Find where the given text appears and provide that cell's center as (x, y) coordinate. 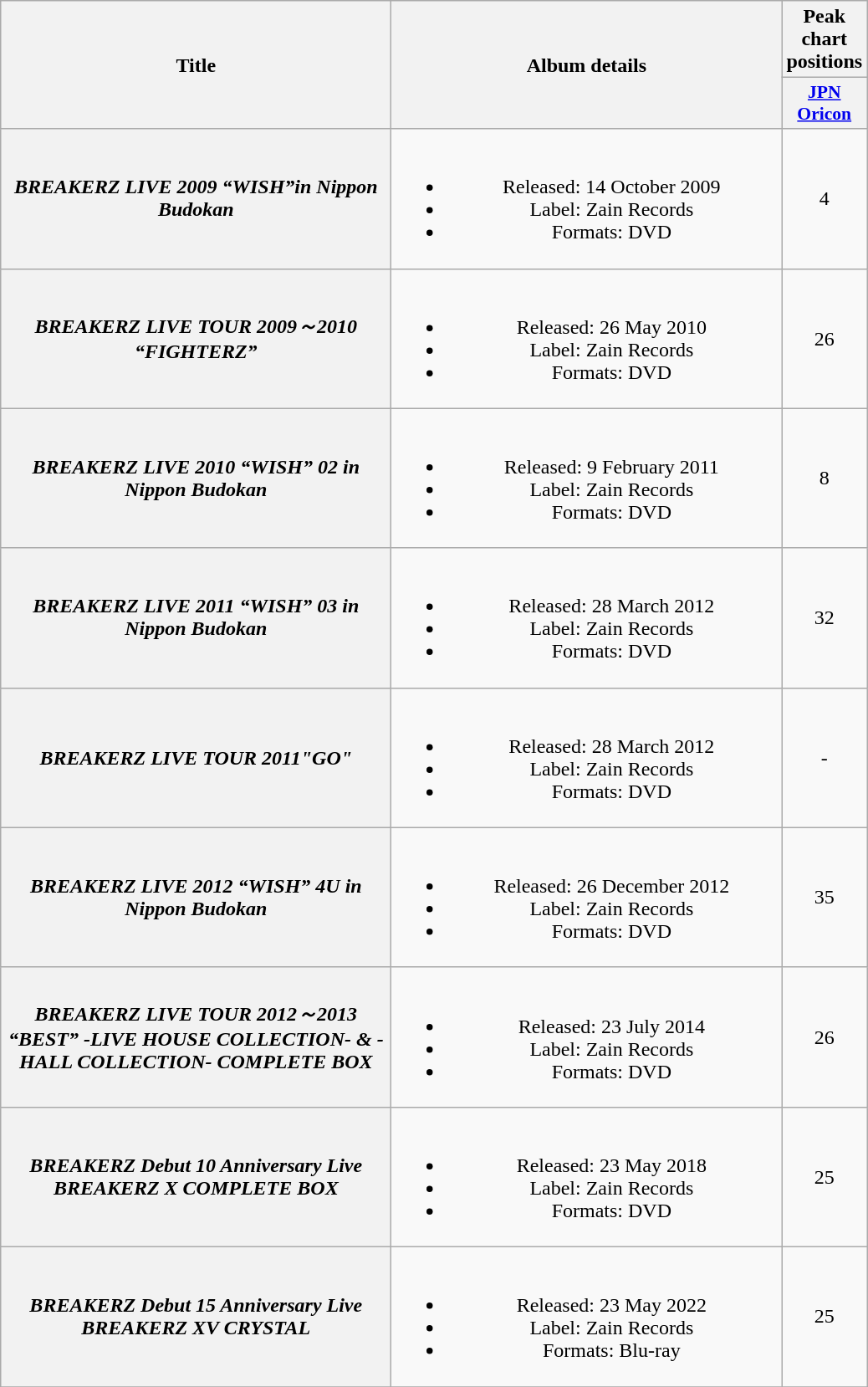
4 (825, 199)
8 (825, 479)
BREAKERZ LIVE TOUR 2009～2010 “FIGHTERZ” (196, 338)
32 (825, 617)
Album details (587, 65)
Released: 9 February 2011Label: Zain RecordsFormats: DVD (587, 479)
BREAKERZ Debut 15 Anniversary Live BREAKERZ XV CRYSTAL (196, 1317)
Released: 23 May 2022Label: Zain RecordsFormats: Blu-ray (587, 1317)
Released: 14 October 2009Label: Zain RecordsFormats: DVD (587, 199)
BREAKERZ LIVE 2012 “WISH” 4U in Nippon Budokan (196, 897)
- (825, 758)
BREAKERZ LIVE 2009 “WISH”in Nippon Budokan (196, 199)
BREAKERZ LIVE 2010 “WISH” 02 in Nippon Budokan (196, 479)
BREAKERZ LIVE TOUR 2011"GO" (196, 758)
Title (196, 65)
BREAKERZ Debut 10 Anniversary Live BREAKERZ X COMPLETE BOX (196, 1176)
Released: 23 May 2018Label: Zain RecordsFormats: DVD (587, 1176)
BREAKERZ LIVE TOUR 2012～2013 “BEST” -LIVE HOUSE COLLECTION- & -HALL COLLECTION- COMPLETE BOX (196, 1037)
JPNOricon (825, 104)
Released: 23 July 2014Label: Zain RecordsFormats: DVD (587, 1037)
BREAKERZ LIVE 2011 “WISH” 03 in Nippon Budokan (196, 617)
Released: 26 December 2012Label: Zain RecordsFormats: DVD (587, 897)
Peakchartpositions (825, 39)
Released: 26 May 2010Label: Zain RecordsFormats: DVD (587, 338)
35 (825, 897)
